Pinpoint the cell where the given text exists, returning its [X, Y] midpoint coordinate. 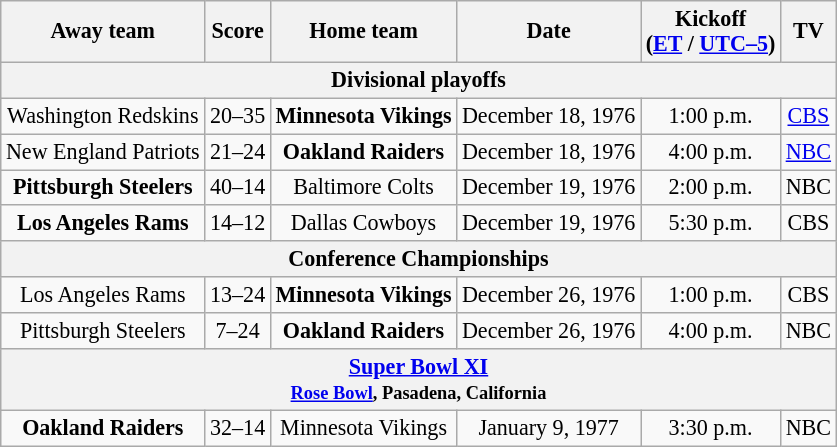
14–12 [238, 223]
3:30 p.m. [711, 428]
21–24 [238, 151]
Washington Redskins [103, 116]
Divisional playoffs [418, 80]
20–35 [238, 116]
2:00 p.m. [711, 187]
13–24 [238, 295]
Away team [103, 30]
Kickoff(ET / UTC–5) [711, 30]
5:30 p.m. [711, 223]
40–14 [238, 187]
32–14 [238, 428]
Dallas Cowboys [363, 223]
Conference Championships [418, 259]
7–24 [238, 330]
TV [809, 30]
Date [549, 30]
Super Bowl XIRose Bowl, Pasadena, California [418, 378]
Home team [363, 30]
Baltimore Colts [363, 187]
Score [238, 30]
New England Patriots [103, 151]
January 9, 1977 [549, 428]
